Return (X, Y) of the center of cell containing provided text 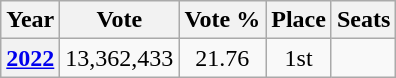
Vote (120, 20)
1st (299, 58)
Vote % (222, 20)
21.76 (222, 58)
2022 (30, 58)
Seats (363, 20)
Place (299, 20)
13,362,433 (120, 58)
Year (30, 20)
